Provide the [X, Y] coordinate of the cell's center where the given text is located.  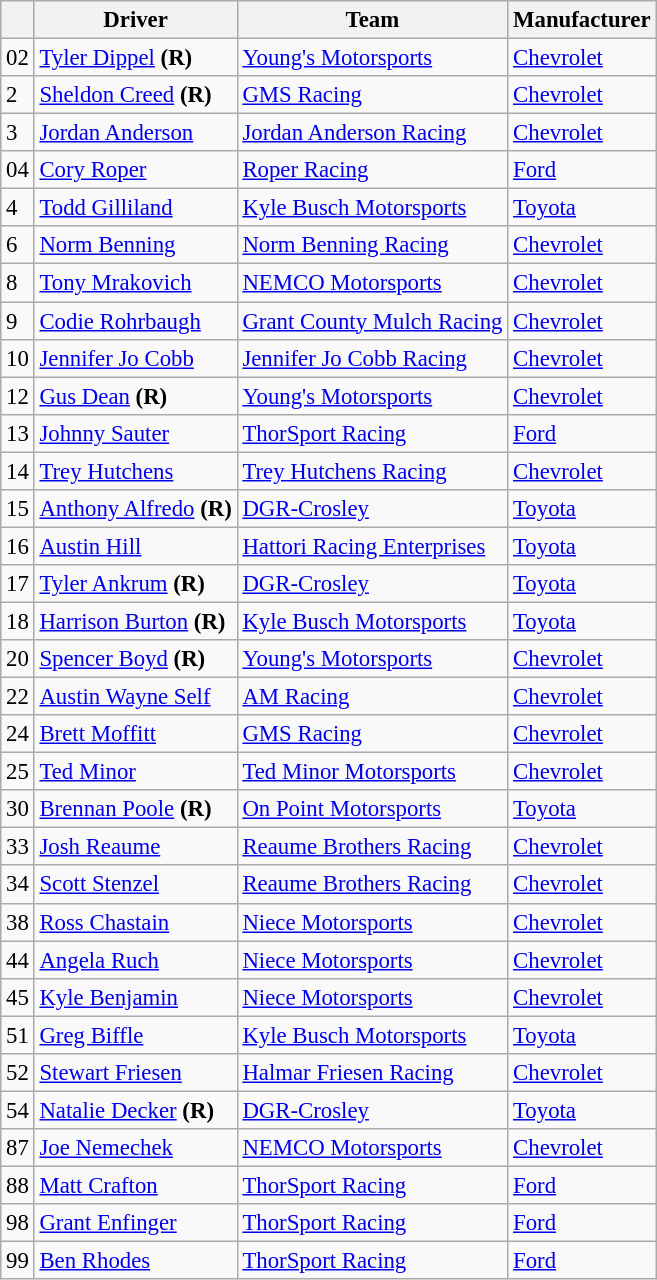
33 [18, 847]
17 [18, 584]
54 [18, 1110]
Tony Mrakovich [136, 283]
Johnny Sauter [136, 433]
Natalie Decker (R) [136, 1110]
Halmar Friesen Racing [372, 1073]
Grant County Mulch Racing [372, 321]
Scott Stenzel [136, 885]
9 [18, 321]
2 [18, 95]
24 [18, 734]
Austin Hill [136, 546]
02 [18, 58]
16 [18, 546]
Greg Biffle [136, 1035]
88 [18, 1185]
98 [18, 1223]
99 [18, 1261]
Jordan Anderson [136, 133]
Jennifer Jo Cobb Racing [372, 358]
14 [18, 471]
Kyle Benjamin [136, 997]
On Point Motorsports [372, 809]
Trey Hutchens Racing [372, 471]
Ted Minor [136, 772]
Norm Benning Racing [372, 245]
45 [18, 997]
Tyler Ankrum (R) [136, 584]
Stewart Friesen [136, 1073]
Joe Nemechek [136, 1148]
30 [18, 809]
13 [18, 433]
Roper Racing [372, 170]
Codie Rohrbaugh [136, 321]
Trey Hutchens [136, 471]
Tyler Dippel (R) [136, 58]
25 [18, 772]
Manufacturer [582, 20]
4 [18, 208]
Jennifer Jo Cobb [136, 358]
Driver [136, 20]
15 [18, 509]
6 [18, 245]
Cory Roper [136, 170]
Ted Minor Motorsports [372, 772]
38 [18, 922]
Matt Crafton [136, 1185]
3 [18, 133]
Grant Enfinger [136, 1223]
Ben Rhodes [136, 1261]
Brett Moffitt [136, 734]
44 [18, 960]
10 [18, 358]
Sheldon Creed (R) [136, 95]
12 [18, 396]
22 [18, 697]
Todd Gilliland [136, 208]
Anthony Alfredo (R) [136, 509]
Gus Dean (R) [136, 396]
87 [18, 1148]
Spencer Boyd (R) [136, 659]
Josh Reaume [136, 847]
18 [18, 621]
Harrison Burton (R) [136, 621]
AM Racing [372, 697]
Brennan Poole (R) [136, 809]
34 [18, 885]
20 [18, 659]
51 [18, 1035]
8 [18, 283]
04 [18, 170]
Angela Ruch [136, 960]
Hattori Racing Enterprises [372, 546]
Jordan Anderson Racing [372, 133]
52 [18, 1073]
Ross Chastain [136, 922]
Team [372, 20]
Norm Benning [136, 245]
Austin Wayne Self [136, 697]
